Extract the (x, y) coordinate from the center of the cell holding the provided text.  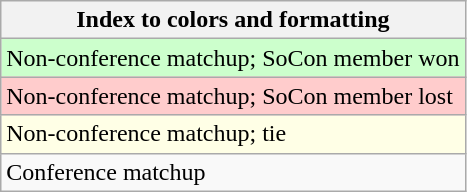
Conference matchup (233, 172)
Non-conference matchup; SoCon member won (233, 58)
Index to colors and formatting (233, 20)
Non-conference matchup; tie (233, 134)
Non-conference matchup; SoCon member lost (233, 96)
